From the cell containing the given text, extract its center point as (x, y) coordinate. 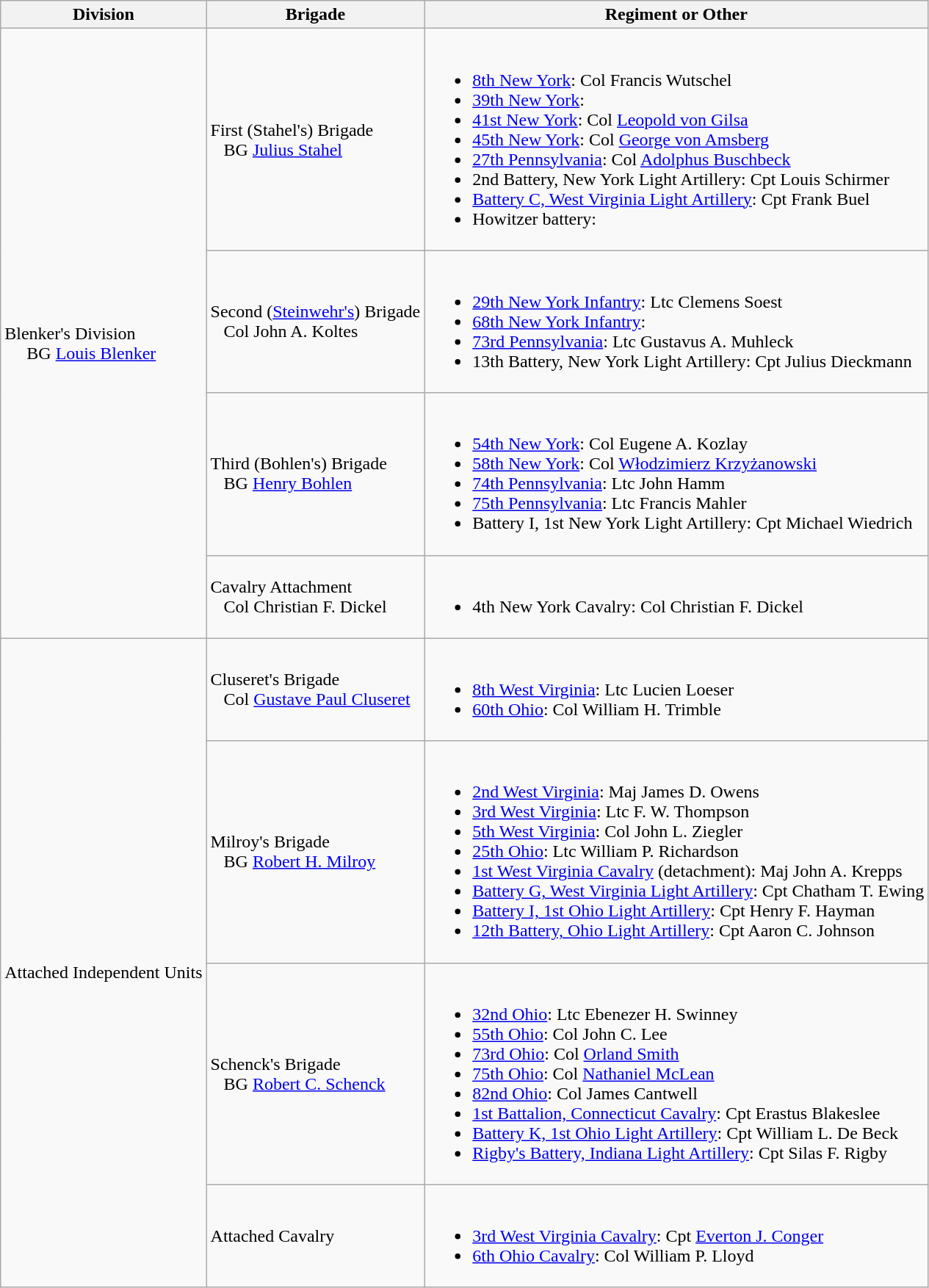
First (Stahel's) Brigade BG Julius Stahel (316, 140)
Third (Bohlen's) Brigade BG Henry Bohlen (316, 474)
Blenker's Division BG Louis Blenker (104, 333)
Second (Steinwehr's) Brigade Col John A. Koltes (316, 322)
3rd West Virginia Cavalry: Cpt Everton J. Conger6th Ohio Cavalry: Col William P. Lloyd (676, 1236)
Division (104, 15)
Cluseret's Brigade Col Gustave Paul Cluseret (316, 690)
Brigade (316, 15)
Milroy's Brigade BG Robert H. Milroy (316, 852)
Attached Independent Units (104, 963)
Cavalry Attachment Col Christian F. Dickel (316, 596)
8th West Virginia: Ltc Lucien Loeser60th Ohio: Col William H. Trimble (676, 690)
Schenck's Brigade BG Robert C. Schenck (316, 1074)
Attached Cavalry (316, 1236)
Regiment or Other (676, 15)
4th New York Cavalry: Col Christian F. Dickel (676, 596)
